Capture the cell that displays the provided text and extract its [X, Y] central coordinate. 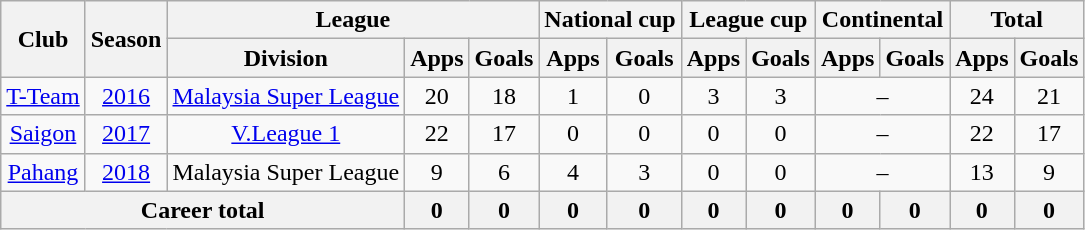
Season [126, 39]
24 [982, 96]
Career total [203, 210]
20 [437, 96]
Continental [882, 20]
Club [43, 39]
League cup [748, 20]
21 [1049, 96]
Total [1017, 20]
League [353, 20]
T-Team [43, 96]
V.League 1 [286, 134]
2016 [126, 96]
2018 [126, 172]
Saigon [43, 134]
18 [504, 96]
Division [286, 58]
National cup [610, 20]
6 [504, 172]
Pahang [43, 172]
13 [982, 172]
1 [573, 96]
4 [573, 172]
2017 [126, 134]
